Scan for the cell matching the given text and deliver its [X, Y] coordinate at center. 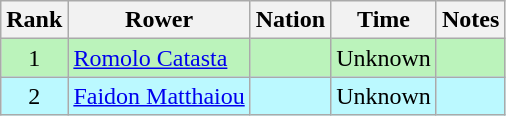
Rower [159, 20]
Notes [470, 20]
Rank [34, 20]
Nation [290, 20]
Romolo Catasta [159, 58]
2 [34, 96]
1 [34, 58]
Time [384, 20]
Faidon Matthaiou [159, 96]
